Identify which cell holds the provided text, then report its (X, Y) central coordinate. 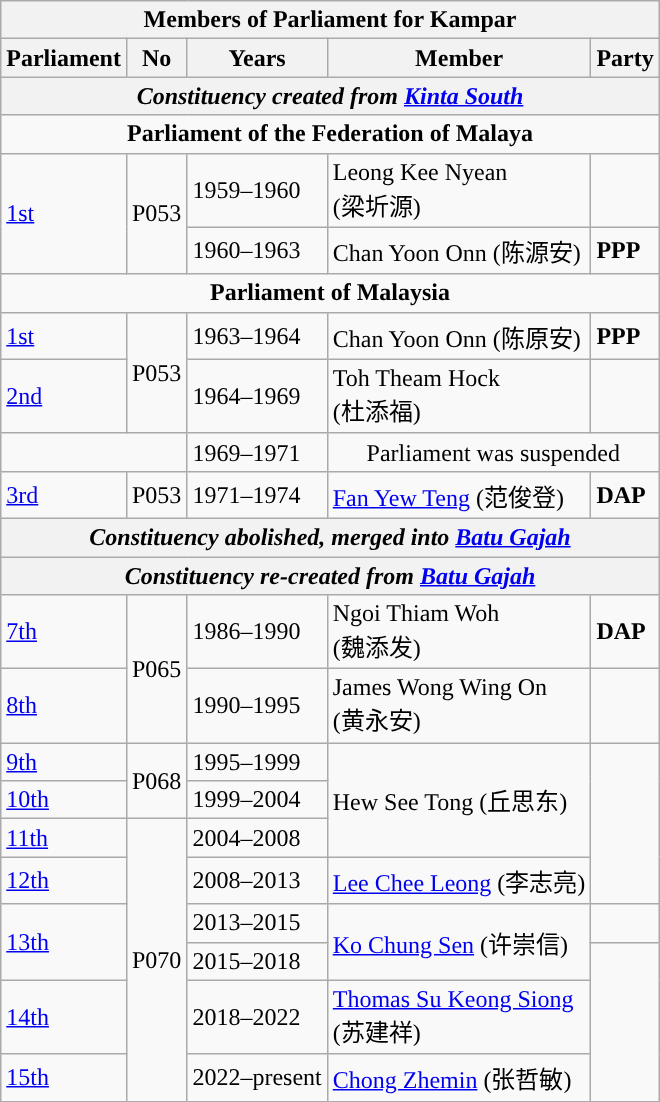
No (156, 58)
9th (64, 762)
Parliament of the Federation of Malaya (330, 134)
Leong Kee Nyean (梁圻源) (459, 190)
Parliament was suspended (493, 452)
Years (257, 58)
Parliament of Malaysia (330, 293)
15th (64, 1078)
Ko Chung Sen (许崇信) (459, 942)
7th (64, 632)
13th (64, 942)
2015–2018 (257, 961)
11th (64, 838)
2nd (64, 396)
1964–1969 (257, 396)
Members of Parliament for Kampar (330, 20)
Party (625, 58)
Fan Yew Teng (范俊登) (459, 494)
Constituency re-created from Batu Gajah (330, 575)
Member (459, 58)
2018–2022 (257, 1017)
P068 (156, 781)
Constituency abolished, merged into Batu Gajah (330, 537)
P070 (156, 960)
1963–1964 (257, 336)
1969–1971 (257, 452)
Chan Yoon Onn (陈源安) (459, 250)
1990–1995 (257, 706)
12th (64, 880)
P065 (156, 669)
Constituency created from Kinta South (330, 96)
1971–1974 (257, 494)
2022–present (257, 1078)
2004–2008 (257, 838)
Parliament (64, 58)
1999–2004 (257, 800)
1959–1960 (257, 190)
8th (64, 706)
Lee Chee Leong (李志亮) (459, 880)
2013–2015 (257, 923)
3rd (64, 494)
Ngoi Thiam Woh (魏添发) (459, 632)
Chong Zhemin (张哲敏) (459, 1078)
1986–1990 (257, 632)
14th (64, 1017)
James Wong Wing On (黄永安) (459, 706)
Toh Theam Hock (杜添福) (459, 396)
Hew See Tong (丘思东) (459, 800)
2008–2013 (257, 880)
Thomas Su Keong Siong (苏建祥) (459, 1017)
1960–1963 (257, 250)
Chan Yoon Onn (陈原安) (459, 336)
10th (64, 800)
1995–1999 (257, 762)
